Output the (X, Y) coordinate of the center of the cell containing the given text.  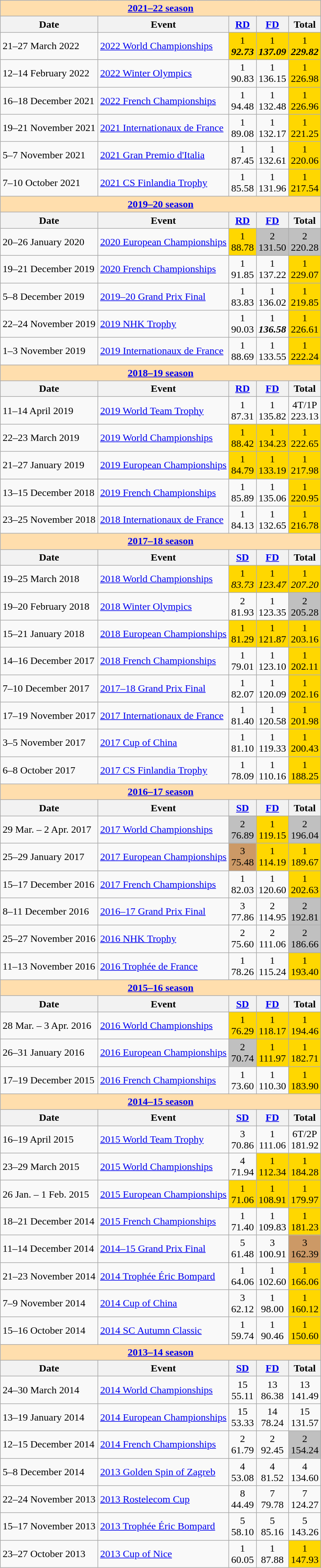
1 222.24 (305, 351)
1 87.88 (273, 1554)
2 70.74 (243, 1052)
21–27 January 2019 (49, 465)
1 226.61 (305, 324)
13–19 January 2014 (49, 1417)
28 Mar. – 3 Apr. 2016 (49, 1025)
1 166.06 (305, 1276)
1 71.40 (243, 1221)
2013 Cup of Nice (163, 1554)
7 79.78 (273, 1499)
1 78.26 (243, 966)
2017–18 Grand Prix Final (163, 688)
19–21 November 2021 (49, 128)
22–23 March 2019 (49, 438)
1 88.78 (243, 242)
2016 NHK Trophy (163, 939)
13–15 December 2018 (49, 492)
1 132.17 (273, 128)
2018 French Championships (163, 661)
1 226.98 (305, 73)
2021–22 season (161, 8)
1 118.17 (273, 1025)
1 183.90 (305, 1080)
2018 Internationaux de France (163, 520)
1 150.60 (305, 1330)
1 217.98 (305, 465)
23–29 March 2015 (49, 1167)
2014 Cup of China (163, 1303)
1 202.63 (305, 884)
2 192.81 (305, 911)
1 135.82 (273, 411)
1 114.19 (273, 857)
1 73.60 (243, 1080)
1 133.19 (273, 465)
1 82.03 (243, 884)
1 88.69 (243, 351)
1 92.73 (243, 46)
2019 Internationaux de France (163, 351)
1 78.09 (243, 770)
1 91.85 (243, 269)
1 222.65 (305, 438)
5–7 November 2021 (49, 155)
11–14 December 2014 (49, 1249)
2013 Rostelecom Cup (163, 1499)
1 89.08 (243, 128)
1 137.22 (273, 269)
1–3 November 2019 (49, 351)
1 132.48 (273, 101)
2017–18 season (161, 541)
12–14 February 2022 (49, 73)
1 221.25 (305, 128)
2 61.79 (243, 1445)
2016 European Championships (163, 1052)
1 202.16 (305, 688)
2021 CS Finlandia Trophy (163, 182)
3 162.39 (305, 1249)
2 81.93 (243, 606)
20–26 January 2020 (49, 242)
3 100.91 (273, 1249)
1 220.95 (305, 492)
2 186.66 (305, 939)
15 53.33 (243, 1417)
1 133.55 (273, 351)
4 134.60 (305, 1471)
2 154.24 (305, 1445)
2015 World Championships (163, 1167)
1 134.23 (273, 438)
2016 Trophée de France (163, 966)
1 108.91 (273, 1194)
1 201.98 (305, 716)
19–20 February 2018 (49, 606)
1 79.01 (243, 661)
2014 World Championships (163, 1390)
2 196.04 (305, 830)
11–13 November 2016 (49, 966)
1 111.06 (273, 1140)
1 217.54 (305, 182)
1 131.96 (273, 182)
1 85.89 (243, 492)
2015–16 season (161, 988)
25–27 November 2016 (49, 939)
1 207.20 (305, 579)
1 83.73 (243, 579)
2016–17 Grand Prix Final (163, 911)
2022 Winter Olympics (163, 73)
3 70.86 (243, 1140)
2021 Internationaux de France (163, 128)
2016 World Championships (163, 1025)
1 219.85 (305, 296)
1 137.09 (273, 46)
16–19 April 2015 (49, 1140)
1 87.31 (243, 411)
1 88.42 (243, 438)
2017 World Championships (163, 830)
3–5 November 2017 (49, 743)
1 132.61 (273, 155)
7–10 December 2017 (49, 688)
4T/1P 223.13 (305, 411)
21–27 March 2022 (49, 46)
5–8 December 2014 (49, 1471)
1 121.87 (273, 633)
13 141.49 (305, 1390)
22–24 November 2019 (49, 324)
2 76.89 (243, 830)
1 203.16 (305, 633)
2 114.95 (273, 911)
1 184.28 (305, 1167)
2018 Winter Olympics (163, 606)
1 216.78 (305, 520)
1 147.93 (305, 1554)
2017 Cup of China (163, 743)
2019 European Championships (163, 465)
19–21 December 2019 (49, 269)
6–8 October 2017 (49, 770)
1 90.03 (243, 324)
2018 World Championships (163, 579)
3 75.48 (243, 857)
5 58.10 (243, 1527)
1 71.06 (243, 1194)
2019 NHK Trophy (163, 324)
1 200.43 (305, 743)
5–8 December 2019 (49, 296)
5 143.26 (305, 1527)
2 111.06 (273, 939)
17–19 December 2015 (49, 1080)
2018 European Championships (163, 633)
1 112.34 (273, 1167)
25–29 January 2017 (49, 857)
1 81.10 (243, 743)
6T/2P 181.92 (305, 1140)
11–14 April 2019 (49, 411)
1 84.79 (243, 465)
1 132.65 (273, 520)
1 98.00 (273, 1303)
1 119.15 (273, 830)
1 102.60 (273, 1276)
13 86.38 (273, 1390)
1 82.07 (243, 688)
1 60.05 (243, 1554)
1 226.96 (305, 101)
15 131.57 (305, 1417)
2022 French Championships (163, 101)
1 123.47 (273, 579)
2015 European Championships (163, 1194)
2014–15 Grand Prix Final (163, 1249)
2013 Trophée Éric Bompard (163, 1527)
1 188.25 (305, 770)
4 71.94 (243, 1167)
2019 World Team Trophy (163, 411)
2019 French Championships (163, 492)
26 Jan. – 1 Feb. 2015 (49, 1194)
15–21 January 2018 (49, 633)
23–27 October 2013 (49, 1554)
1 123.10 (273, 661)
2015 World Team Trophy (163, 1140)
2019 World Championships (163, 438)
2 92.45 (273, 1445)
8 44.49 (243, 1499)
18–21 December 2014 (49, 1221)
5 85.16 (273, 1527)
2 131.50 (273, 242)
1 64.06 (243, 1276)
15–17 November 2013 (49, 1527)
1 90.83 (243, 73)
1 229.07 (305, 269)
1 136.58 (273, 324)
1 229.82 (305, 46)
1 181.23 (305, 1221)
8–11 December 2016 (49, 911)
2014–15 season (161, 1102)
19–25 March 2018 (49, 579)
4 53.08 (243, 1471)
1 136.02 (273, 296)
14 78.24 (273, 1417)
1 120.58 (273, 716)
2021 Gran Premio d'Italia (163, 155)
12–15 December 2014 (49, 1445)
2015 French Championships (163, 1221)
1 84.13 (243, 520)
1 94.48 (243, 101)
2014 Trophée Éric Bompard (163, 1276)
2013 Golden Spin of Zagreb (163, 1471)
5 61.48 (243, 1249)
1 83.83 (243, 296)
2018–19 season (161, 373)
24–30 March 2014 (49, 1390)
16–18 December 2021 (49, 101)
1 109.83 (273, 1221)
1 81.40 (243, 716)
1 81.29 (243, 633)
4 81.52 (273, 1471)
1 90.46 (273, 1330)
1 76.29 (243, 1025)
2017 Internationaux de France (163, 716)
2017 CS Finlandia Trophy (163, 770)
1 59.74 (243, 1330)
1 193.40 (305, 966)
1 115.24 (273, 966)
2 220.28 (305, 242)
2014 European Championships (163, 1417)
7–9 November 2014 (49, 1303)
2017 French Championships (163, 884)
2 205.28 (305, 606)
23–25 November 2018 (49, 520)
15 55.11 (243, 1390)
22–24 November 2013 (49, 1499)
1 110.16 (273, 770)
7 124.27 (305, 1499)
2016 French Championships (163, 1080)
17–19 November 2017 (49, 716)
2022 World Championships (163, 46)
7–10 October 2021 (49, 182)
2017 European Championships (163, 857)
14–16 December 2017 (49, 661)
1 87.45 (243, 155)
2014 SC Autumn Classic (163, 1330)
1 220.06 (305, 155)
21–23 November 2014 (49, 1276)
1 123.35 (273, 606)
2016–17 season (161, 792)
1 110.30 (273, 1080)
3 62.12 (243, 1303)
1 182.71 (305, 1052)
3 77.86 (243, 911)
2020 European Championships (163, 242)
1 111.97 (273, 1052)
1 135.06 (273, 492)
2019–20 season (161, 204)
1 194.46 (305, 1025)
2020 French Championships (163, 269)
1 136.15 (273, 73)
2 75.60 (243, 939)
1 85.58 (243, 182)
1 202.11 (305, 661)
1 160.12 (305, 1303)
1 119.33 (273, 743)
1 189.67 (305, 857)
2014 French Championships (163, 1445)
15–17 December 2016 (49, 884)
2013–14 season (161, 1352)
2019–20 Grand Prix Final (163, 296)
1 179.97 (305, 1194)
1 120.60 (273, 884)
29 Mar. – 2 Apr. 2017 (49, 830)
26–31 January 2016 (49, 1052)
15–16 October 2014 (49, 1330)
1 120.09 (273, 688)
